Return the [x, y] coordinate for the center point of the cell that contains the specified text.  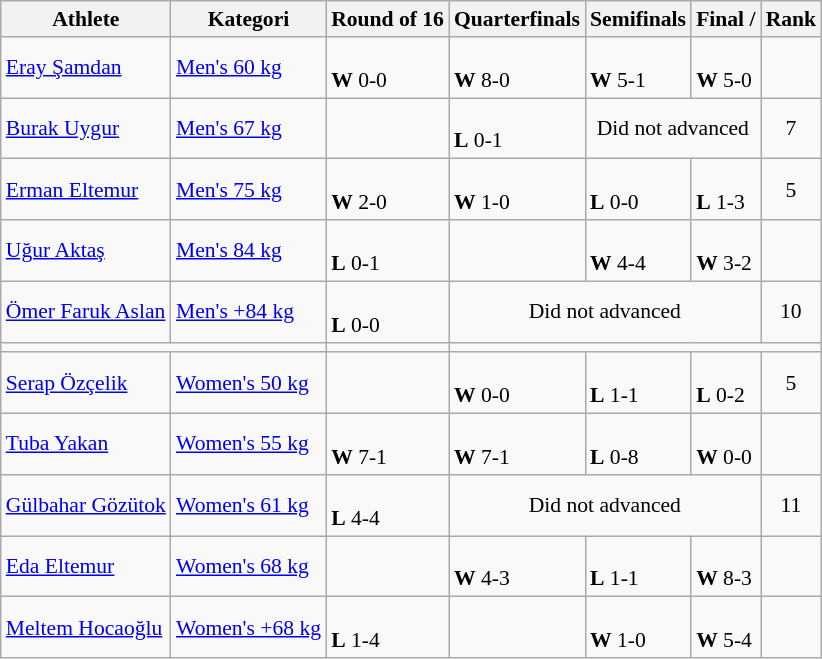
L 1-4 [388, 628]
Eray Şamdan [86, 68]
W 4-4 [638, 250]
Tuba Yakan [86, 444]
W 5-1 [638, 68]
10 [792, 312]
Men's 84 kg [248, 250]
Women's 50 kg [248, 384]
Gülbahar Gözütok [86, 506]
W 5-0 [726, 68]
Women's 61 kg [248, 506]
Athlete [86, 19]
Kategori [248, 19]
L 4-4 [388, 506]
Semifinals [638, 19]
W 4-3 [517, 566]
Men's 67 kg [248, 128]
W 8-0 [517, 68]
Women's 68 kg [248, 566]
Final / [726, 19]
L 1-3 [726, 190]
Burak Uygur [86, 128]
W 2-0 [388, 190]
Eda Eltemur [86, 566]
Rank [792, 19]
L 0-2 [726, 384]
Men's +84 kg [248, 312]
Serap Özçelik [86, 384]
Meltem Hocaoğlu [86, 628]
Quarterfinals [517, 19]
Women's 55 kg [248, 444]
7 [792, 128]
Uğur Aktaş [86, 250]
Women's +68 kg [248, 628]
Erman Eltemur [86, 190]
Men's 60 kg [248, 68]
Men's 75 kg [248, 190]
W 5-4 [726, 628]
Ömer Faruk Aslan [86, 312]
W 8-3 [726, 566]
11 [792, 506]
W 3-2 [726, 250]
L 0-8 [638, 444]
Round of 16 [388, 19]
